Return (X, Y) of the center of cell containing provided text 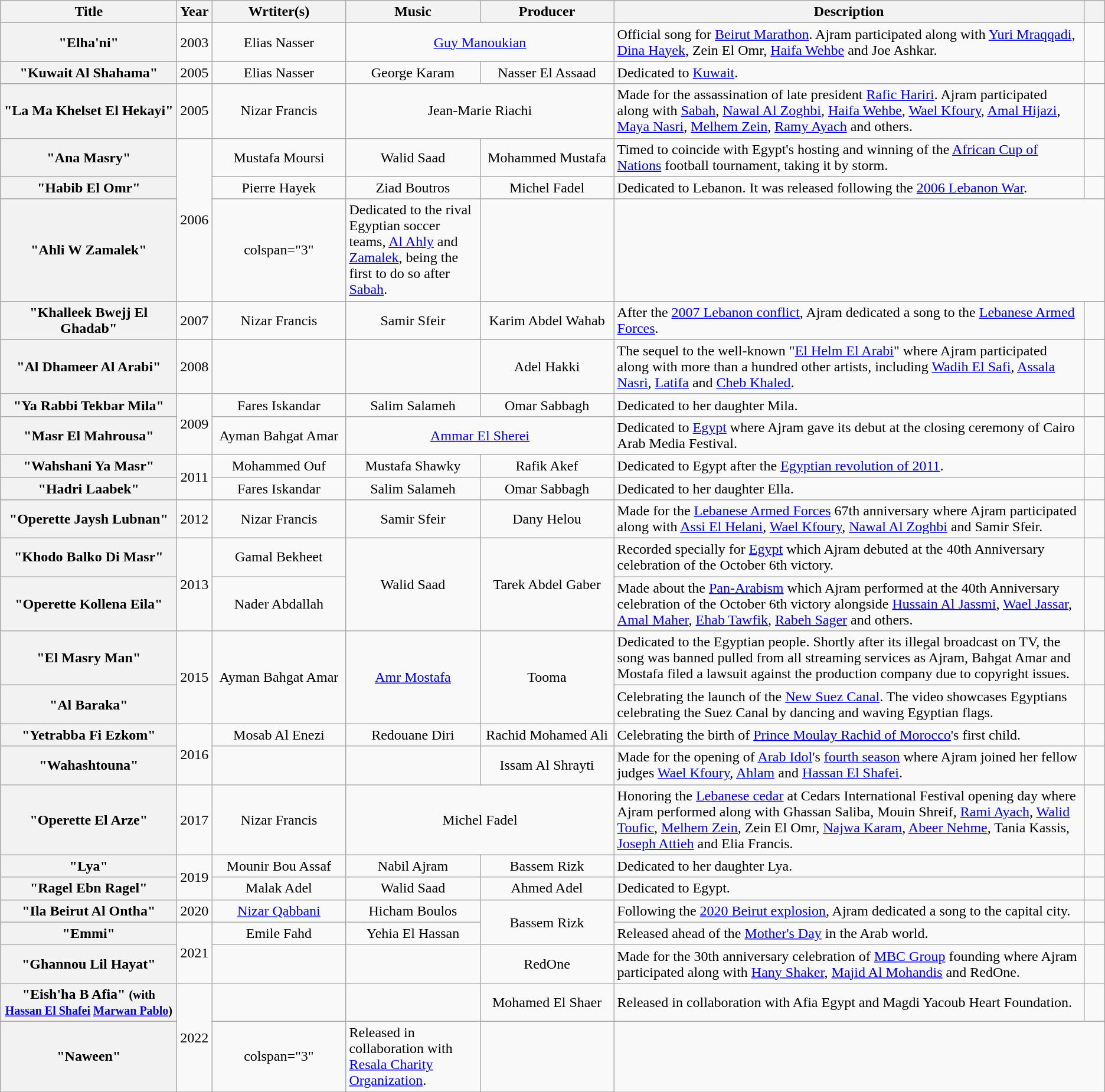
"La Ma Khelset El Hekayi" (89, 111)
Released in collaboration with Resala Charity Organization. (413, 1057)
Recorded specially for Egypt which Ajram debuted at the 40th Anniversary celebration of the October 6th victory. (849, 557)
"Al Dhameer Al Arabi" (89, 367)
Ziad Boutros (413, 188)
Dedicated to Egypt after the Egyptian revolution of 2011. (849, 466)
Rachid Mohamed Ali (547, 735)
Celebrating the launch of the New Suez Canal. The video showcases Egyptians celebrating the Suez Canal by dancing and waving Egyptian flags. (849, 705)
"Hadri Laabek" (89, 488)
Music (413, 12)
Adel Hakki (547, 367)
"Ana Masry" (89, 157)
2011 (195, 477)
Pierre Hayek (279, 188)
Tooma (547, 678)
Producer (547, 12)
Nader Abdallah (279, 604)
"Naween" (89, 1057)
Yehia El Hassan (413, 933)
Ammar El Sherei (480, 436)
"Habib El Omr" (89, 188)
"Al Baraka" (89, 705)
Guy Manoukian (480, 42)
"Eish'ha B Afia" (with Hassan El Shafei Marwan Pablo) (89, 1002)
Made for the 30th anniversary celebration of MBC Group founding where Ajram participated along with Hany Shaker, Majid Al Mohandis and RedOne. (849, 963)
Made for the opening of Arab Idol's fourth season where Ajram joined her fellow judges Wael Kfoury, Ahlam and Hassan El Shafei. (849, 765)
Nizar Qabbani (279, 911)
Dedicated to Egypt where Ajram gave its debut at the closing ceremony of Cairo Arab Media Festival. (849, 436)
Ahmed Adel (547, 888)
Made for the Lebanese Armed Forces 67th anniversary where Ajram participated along with Assi El Helani, Wael Kfoury, Nawal Al Zoghbi and Samir Sfeir. (849, 519)
Mounir Bou Assaf (279, 866)
2020 (195, 911)
"Operette Jaysh Lubnan" (89, 519)
2021 (195, 953)
Mohammed Ouf (279, 466)
"Operette El Arze" (89, 819)
Dedicated to Lebanon. It was released following the 2006 Lebanon War. (849, 188)
Mohamed El Shaer (547, 1002)
Hicham Boulos (413, 911)
2013 (195, 584)
Mohammed Mustafa (547, 157)
Nabil Ajram (413, 866)
Karim Abdel Wahab (547, 320)
"Emmi" (89, 933)
Mustafa Moursi (279, 157)
Released in collaboration with Afia Egypt and Magdi Yacoub Heart Foundation. (849, 1002)
"Wahashtouna" (89, 765)
Dany Helou (547, 519)
2012 (195, 519)
Dedicated to her daughter Lya. (849, 866)
2015 (195, 678)
Description (849, 12)
Malak Adel (279, 888)
Jean-Marie Riachi (480, 111)
"Ahli W Zamalek" (89, 250)
2016 (195, 754)
Wrtiter(s) (279, 12)
Title (89, 12)
"Masr El Mahrousa" (89, 436)
RedOne (547, 963)
"Operette Kollena Eila" (89, 604)
2006 (195, 220)
Nasser El Assaad (547, 73)
Dedicated to her daughter Ella. (849, 488)
Tarek Abdel Gaber (547, 584)
Rafik Akef (547, 466)
2017 (195, 819)
"Ya Rabbi Tekbar Mila" (89, 405)
After the 2007 Lebanon conflict, Ajram dedicated a song to the Lebanese Armed Forces. (849, 320)
"Lya" (89, 866)
Year (195, 12)
Dedicated to the rival Egyptian soccer teams, Al Ahly and Zamalek, being the first to do so after Sabah. (413, 250)
"El Masry Man" (89, 658)
Amr Mostafa (413, 678)
George Karam (413, 73)
Celebrating the birth of Prince Moulay Rachid of Morocco's first child. (849, 735)
"Khalleek Bwejj El Ghadab" (89, 320)
"Khodo Balko Di Masr" (89, 557)
2022 (195, 1037)
Mosab Al Enezi (279, 735)
Dedicated to her daughter Mila. (849, 405)
2003 (195, 42)
"Wahshani Ya Masr" (89, 466)
"Kuwait Al Shahama" (89, 73)
Released ahead of the Mother's Day in the Arab world. (849, 933)
Mustafa Shawky (413, 466)
Dedicated to Egypt. (849, 888)
Issam Al Shrayti (547, 765)
2007 (195, 320)
Following the 2020 Beirut explosion, Ajram dedicated a song to the capital city. (849, 911)
Redouane Diri (413, 735)
2009 (195, 424)
"Yetrabba Fi Ezkom" (89, 735)
"Ragel Ebn Ragel" (89, 888)
"Elha'ni" (89, 42)
Dedicated to Kuwait. (849, 73)
Timed to coincide with Egypt's hosting and winning of the African Cup of Nations football tournament, taking it by storm. (849, 157)
Gamal Bekheet (279, 557)
Emile Fahd (279, 933)
Official song for Beirut Marathon. Ajram participated along with Yuri Mraqqadi, Dina Hayek, Zein El Omr, Haifa Wehbe and Joe Ashkar. (849, 42)
"Ghannou Lil Hayat" (89, 963)
2008 (195, 367)
2019 (195, 877)
"Ila Beirut Al Ontha" (89, 911)
